Return the (x, y) coordinate for the center point of the cell that contains the specified text.  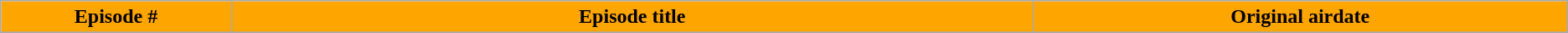
Episode title (632, 17)
Original airdate (1300, 17)
Episode # (116, 17)
